Provide the (x, y) coordinate of the cell's center where the given text is located.  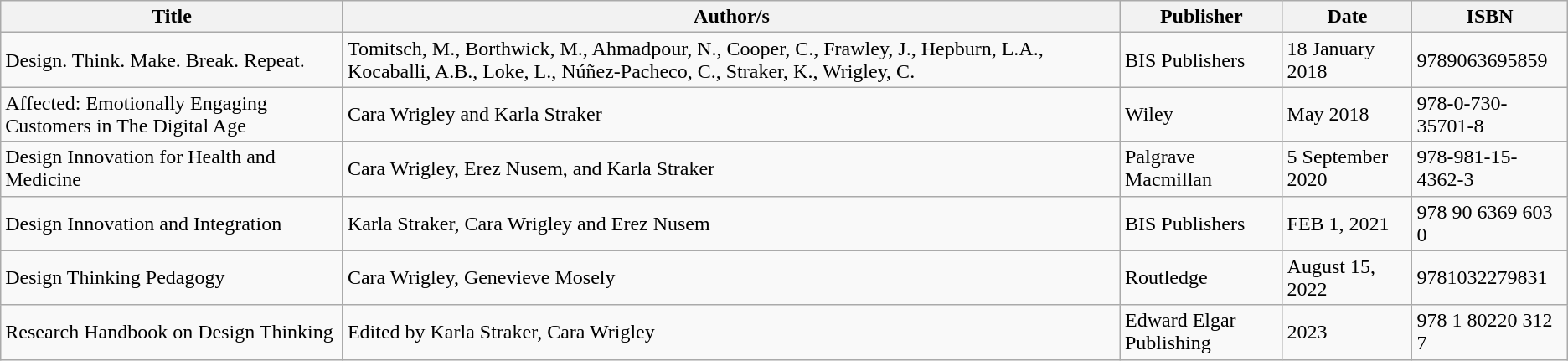
Cara Wrigley and Karla Straker (731, 114)
Design. Think. Make. Break. Repeat. (173, 60)
Palgrave Macmillan (1201, 169)
978 90 6369 603 0 (1489, 223)
Routledge (1201, 278)
18 January 2018 (1347, 60)
Wiley (1201, 114)
978-981-15-4362-3 (1489, 169)
Design Innovation and Integration (173, 223)
9789063695859 (1489, 60)
Cara Wrigley, Genevieve Mosely (731, 278)
ISBN (1489, 17)
Author/s (731, 17)
Publisher (1201, 17)
978-0-730-35701-8 (1489, 114)
FEB 1, 2021 (1347, 223)
9781032279831 (1489, 278)
Cara Wrigley, Erez Nusem, and Karla Straker (731, 169)
Date (1347, 17)
Edward Elgar Publishing (1201, 332)
Research Handbook on Design Thinking (173, 332)
Design Thinking Pedagogy (173, 278)
Title (173, 17)
978 1 80220 312 7 (1489, 332)
Affected: Emotionally Engaging Customers in The Digital Age (173, 114)
Edited by Karla Straker, Cara Wrigley (731, 332)
5 September 2020 (1347, 169)
2023 (1347, 332)
Design Innovation for Health and Medicine (173, 169)
Karla Straker, Cara Wrigley and Erez Nusem (731, 223)
May 2018 (1347, 114)
August 15, 2022 (1347, 278)
